Extract the (X, Y) coordinate from the center of the cell holding the provided text.  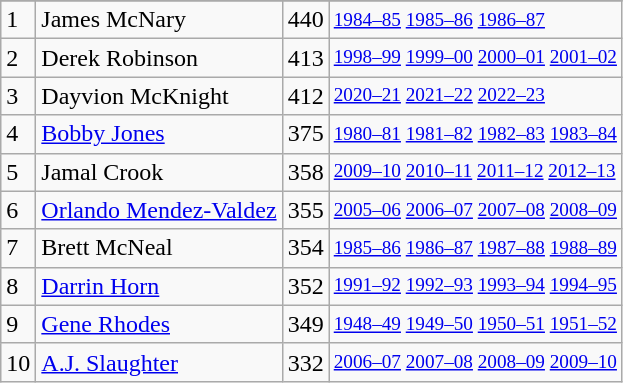
Bobby Jones (159, 134)
10 (18, 362)
7 (18, 248)
Darrin Horn (159, 286)
Brett McNeal (159, 248)
2 (18, 58)
Orlando Mendez-Valdez (159, 210)
Gene Rhodes (159, 324)
375 (306, 134)
332 (306, 362)
355 (306, 210)
1980–81 1981–82 1982–83 1983–84 (475, 134)
1991–92 1992–93 1993–94 1994–95 (475, 286)
4 (18, 134)
2006–07 2007–08 2008–09 2009–10 (475, 362)
354 (306, 248)
2005–06 2006–07 2007–08 2008–09 (475, 210)
Dayvion McKnight (159, 96)
349 (306, 324)
5 (18, 172)
8 (18, 286)
6 (18, 210)
413 (306, 58)
1985–86 1986–87 1987–88 1988–89 (475, 248)
412 (306, 96)
3 (18, 96)
352 (306, 286)
1984–85 1985–86 1986–87 (475, 20)
1948–49 1949–50 1950–51 1951–52 (475, 324)
James McNary (159, 20)
2009–10 2010–11 2011–12 2012–13 (475, 172)
2020–21 2021–22 2022–23 (475, 96)
A.J. Slaughter (159, 362)
Jamal Crook (159, 172)
Derek Robinson (159, 58)
358 (306, 172)
1 (18, 20)
9 (18, 324)
440 (306, 20)
1998–99 1999–00 2000–01 2001–02 (475, 58)
